Determine the [X, Y] coordinate at the center of the cell enclosing the given text.  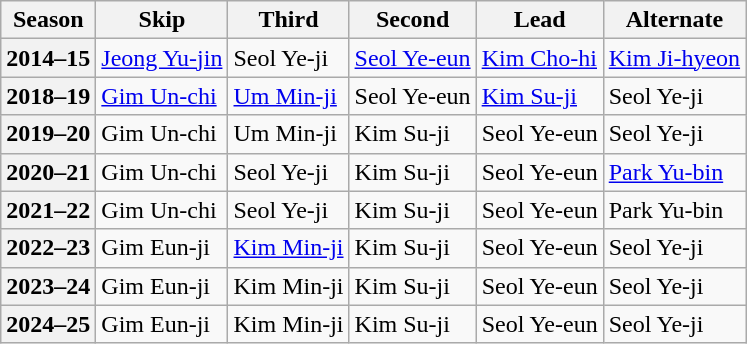
2014–15 [48, 58]
2018–19 [48, 96]
Alternate [674, 20]
2019–20 [48, 134]
Jeong Yu-jin [162, 58]
Season [48, 20]
Kim Ji-hyeon [674, 58]
Second [412, 20]
2021–22 [48, 210]
Skip [162, 20]
2023–24 [48, 286]
Third [288, 20]
2024–25 [48, 324]
2022–23 [48, 248]
Lead [540, 20]
Kim Cho-hi [540, 58]
2020–21 [48, 172]
